Capture the cell that displays the provided text and extract its [X, Y] central coordinate. 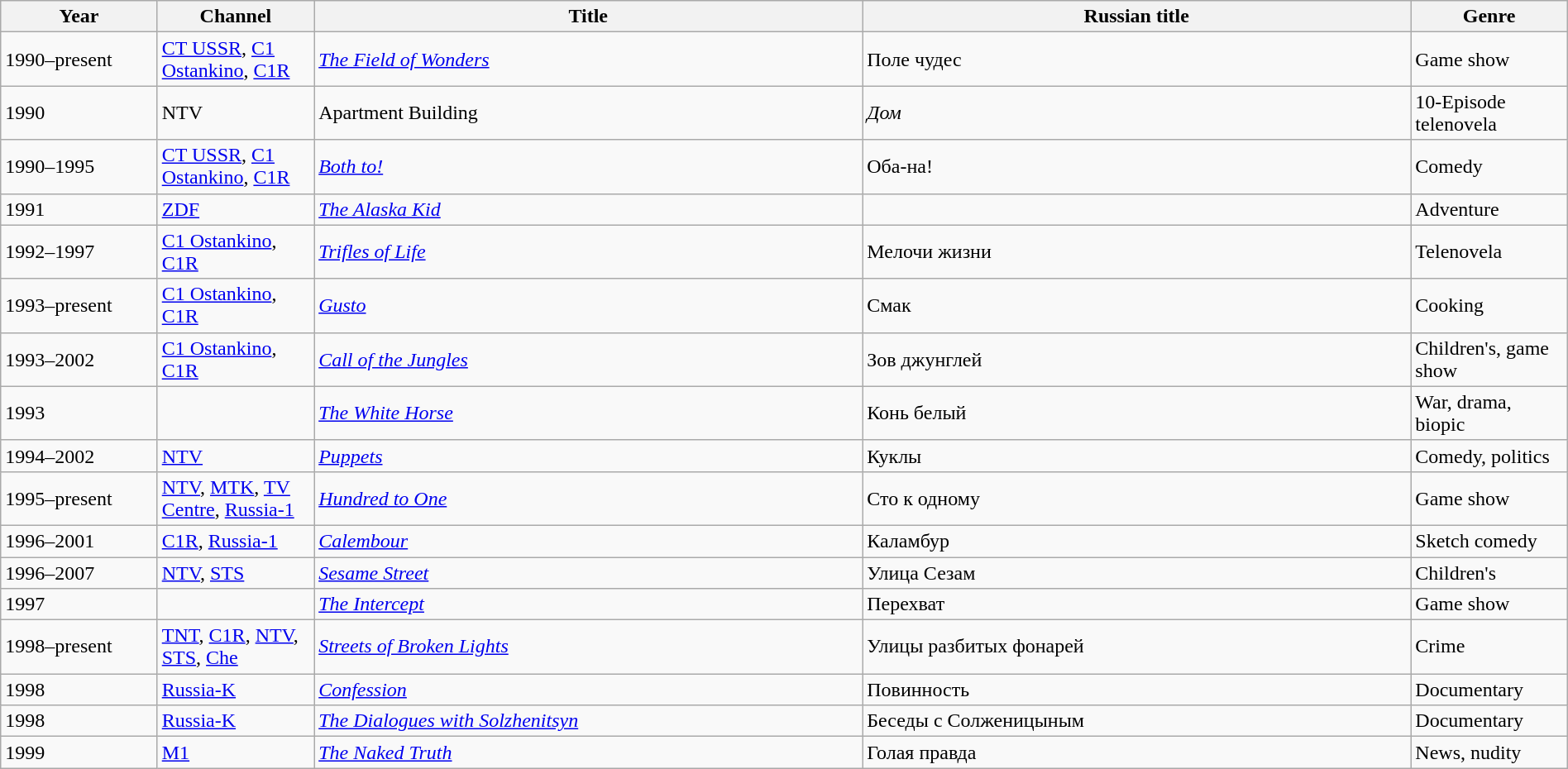
Sketch comedy [1489, 541]
Genre [1489, 17]
1996–2001 [79, 541]
Улицы разбитых фонарей [1136, 647]
Дом [1136, 112]
News, nudity [1489, 752]
War, drama, biopic [1489, 413]
Apartment Building [589, 112]
Puppets [589, 456]
Title [589, 17]
NTV, MTK, TV Centre, Russia-1 [235, 498]
Channel [235, 17]
Adventure [1489, 209]
The Naked Truth [589, 752]
Calembour [589, 541]
1996–2007 [79, 573]
Sesame Street [589, 573]
Russian title [1136, 17]
Both to! [589, 167]
Повинность [1136, 690]
Каламбур [1136, 541]
1992–1997 [79, 251]
1993–2002 [79, 359]
Перехват [1136, 604]
Cooking [1489, 306]
1999 [79, 752]
Конь белый [1136, 413]
Crime [1489, 647]
1990–present [79, 60]
M1 [235, 752]
1997 [79, 604]
Hundred to One [589, 498]
1991 [79, 209]
1998–present [79, 647]
The Alaska Kid [589, 209]
The Field of Wonders [589, 60]
Оба-на! [1136, 167]
The Dialogues with Solzhenitsyn [589, 721]
Year [79, 17]
Confession [589, 690]
1995–present [79, 498]
Trifles of Life [589, 251]
Telenovela [1489, 251]
TNT, C1R, NTV, STS, Che [235, 647]
1990 [79, 112]
Comedy, politics [1489, 456]
Улица Сезам [1136, 573]
ZDF [235, 209]
1994–2002 [79, 456]
Голая правда [1136, 752]
NTV, STS [235, 573]
Сто к одному [1136, 498]
Зов джунглей [1136, 359]
Comedy [1489, 167]
Беседы с Солженицыным [1136, 721]
Gusto [589, 306]
Мелочи жизни [1136, 251]
Children's, game show [1489, 359]
10-Episode telenovela [1489, 112]
Call of the Jungles [589, 359]
Поле чудес [1136, 60]
1990–1995 [79, 167]
The Intercept [589, 604]
Streets of Broken Lights [589, 647]
1993–present [79, 306]
C1R, Russia-1 [235, 541]
1993 [79, 413]
The White Horse [589, 413]
Смак [1136, 306]
Куклы [1136, 456]
Children's [1489, 573]
